For the text-containing cell, return its midpoint in (x, y) coordinate format. 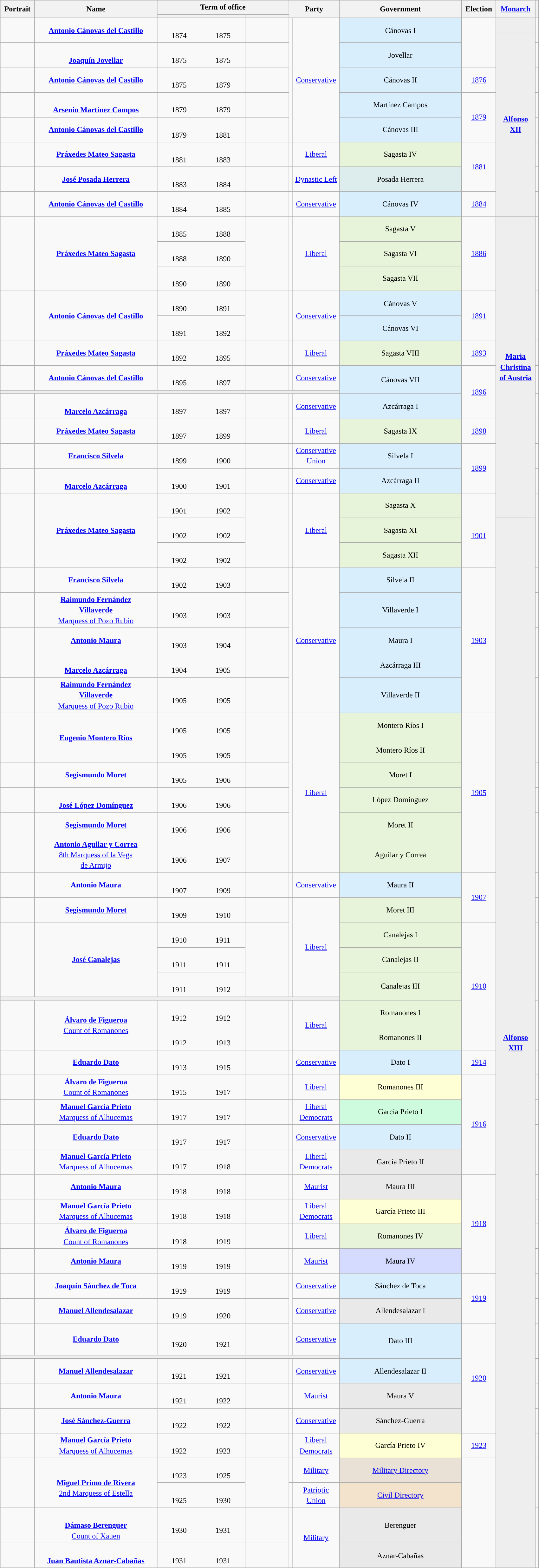
1914 (479, 1062)
Dato II (400, 1137)
1893 (479, 353)
Maria Christinaof Austria (516, 367)
Party (314, 9)
Posada Herrera (400, 179)
Portrait (18, 9)
Azcárraga I (400, 406)
López Dominguez (400, 800)
Cánovas I (400, 30)
Azcárraga III (400, 665)
Juan Bautista Aznar-Cabañas (96, 1556)
Romanones IV (400, 1236)
Canalejas II (400, 959)
Maura IV (400, 1261)
José Posada Herrera (96, 179)
Cánovas VI (400, 328)
Term of office (223, 8)
Villaverde II (400, 695)
Romanones III (400, 1087)
Moret III (400, 910)
Maura III (400, 1186)
Sánchez de Toca (400, 1286)
Joaquín Sánchez de Toca (96, 1286)
Canalejas III (400, 986)
Monarch (516, 9)
Allendesalazar II (400, 1371)
José Sánchez-Guerra (96, 1421)
Dynastic Left (316, 179)
Azcárraga II (400, 481)
Joaquín Jovellar (96, 55)
Sagasta XI (400, 530)
José Canalejas (96, 960)
Maura I (400, 640)
Silvela I (400, 456)
1886 (479, 254)
Aznar-Cabañas (400, 1556)
Government (400, 9)
Sagasta VI (400, 254)
Sagasta IX (400, 431)
Allendesalazar I (400, 1311)
Berenguer (400, 1526)
1896 (479, 392)
Sagasta V (400, 229)
Military Directory (400, 1470)
Moret II (400, 825)
García Prieto II (400, 1162)
Antonio Aguilar y Correa8th Marquess of la Vegade Armijo (96, 855)
Sánchez-Guerra (400, 1421)
Sagasta VIII (400, 353)
1916 (479, 1125)
Dámaso BerenguerCount of Xauen (96, 1526)
Miguel Primo de Rivera2nd Marquess of Estella (96, 1483)
Eugenio Montero Ríos (96, 738)
PatrioticUnion (316, 1495)
Sagasta XII (400, 555)
Romanones I (400, 1013)
Dato III (400, 1341)
ConservativeUnion (316, 456)
Alfonso XIII (516, 1043)
Silvela II (400, 580)
1876 (479, 80)
Jovellar (400, 55)
Cánovas III (400, 130)
Civil Directory (400, 1495)
Sagasta IV (400, 154)
Cánovas VII (400, 379)
Arsenio Martínez Campos (96, 105)
García Prieto III (400, 1211)
Maura V (400, 1396)
Moret I (400, 775)
Alfonso XII (516, 124)
García Prieto I (400, 1112)
Cánovas IV (400, 204)
1898 (479, 431)
Cánovas V (400, 304)
Romanones II (400, 1037)
Martínez Campos (400, 105)
Cánovas II (400, 80)
Villaverde I (400, 610)
Aguilar y Correa (400, 855)
Maura II (400, 885)
José López Domínguez (96, 800)
Sagasta X (400, 506)
Canalejas I (400, 935)
García Prieto IV (400, 1446)
Election (479, 9)
Sagasta VII (400, 278)
Montero Ríos I (400, 725)
Montero Ríos II (400, 750)
Dato I (400, 1062)
Name (96, 9)
1874 (179, 30)
